Find where the given text appears and provide that cell's center as (x, y) coordinate. 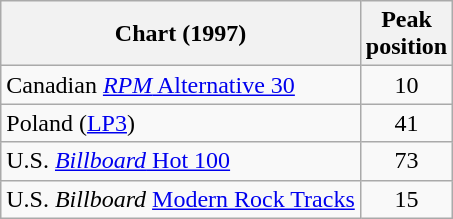
Chart (1997) (181, 34)
15 (406, 199)
10 (406, 85)
U.S. Billboard Hot 100 (181, 161)
Poland (LP3) (181, 123)
Canadian RPM Alternative 30 (181, 85)
41 (406, 123)
73 (406, 161)
U.S. Billboard Modern Rock Tracks (181, 199)
Peakposition (406, 34)
